Identify which cell holds the provided text, then report its (x, y) central coordinate. 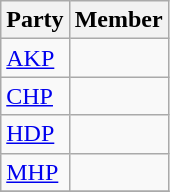
AKP (35, 58)
MHP (35, 172)
CHP (35, 96)
Party (35, 20)
Member (118, 20)
HDP (35, 134)
